Determine the (X, Y) coordinate at the center of the cell enclosing the given text.  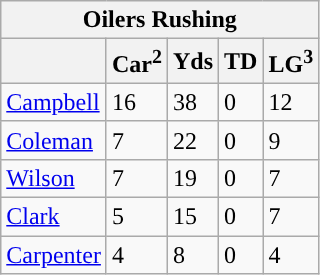
Oilers Rushing (160, 20)
Wilson (54, 178)
5 (136, 217)
Carpenter (54, 255)
12 (291, 102)
Car2 (136, 62)
Clark (54, 217)
16 (136, 102)
LG3 (291, 62)
38 (192, 102)
8 (192, 255)
Campbell (54, 102)
15 (192, 217)
Coleman (54, 140)
Yds (192, 62)
19 (192, 178)
22 (192, 140)
9 (291, 140)
TD (241, 62)
